From the cell containing the given text, extract its center point as (X, Y) coordinate. 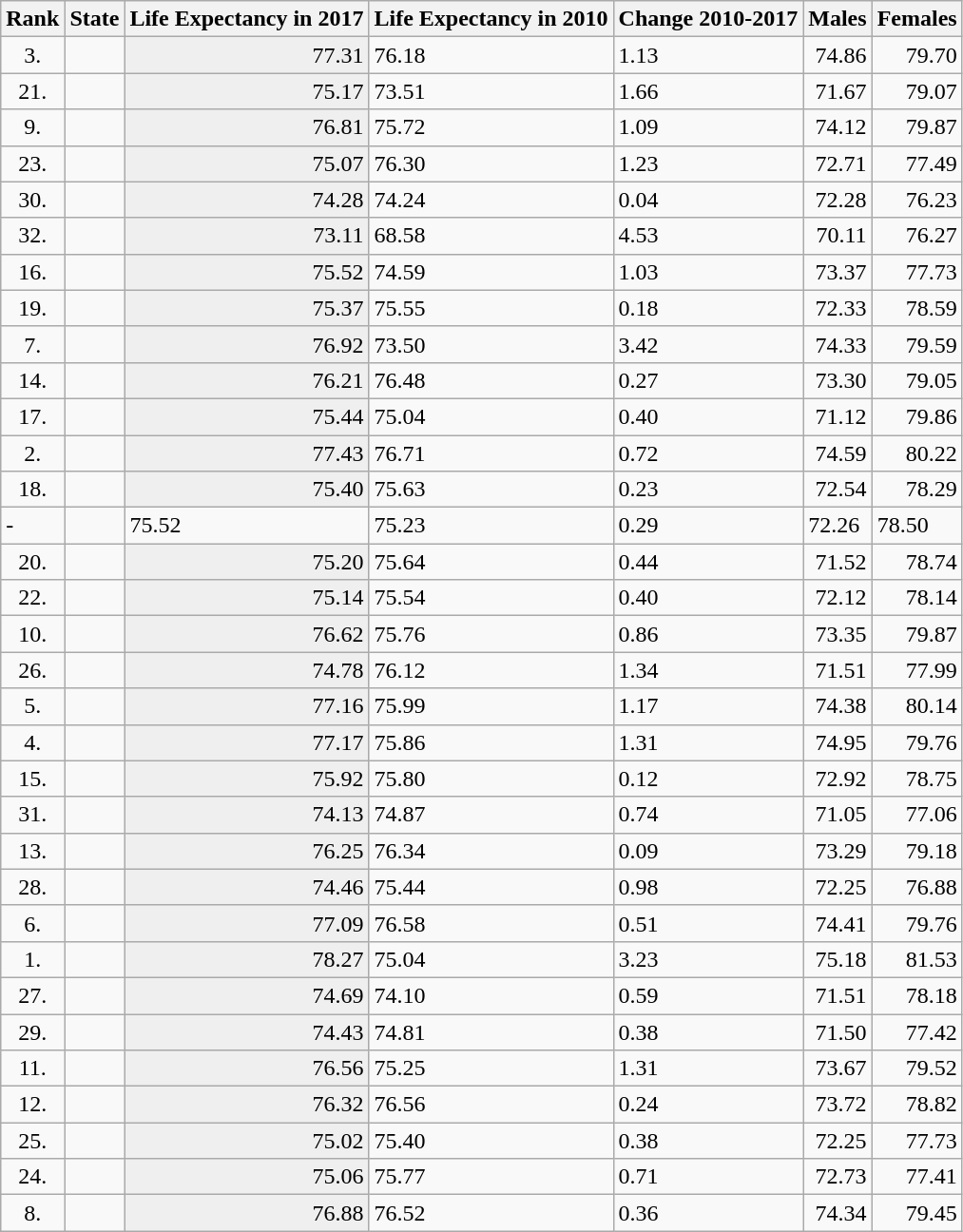
15. (32, 779)
75.14 (247, 598)
74.78 (247, 670)
Change 2010-2017 (708, 19)
76.48 (491, 380)
13. (32, 851)
77.41 (916, 1177)
0.98 (708, 887)
76.32 (247, 1105)
22. (32, 598)
27. (32, 995)
0.18 (708, 308)
74.81 (491, 1031)
75.06 (247, 1177)
75.72 (491, 127)
14. (32, 380)
75.80 (491, 779)
75.25 (491, 1068)
75.77 (491, 1177)
29. (32, 1031)
77.99 (916, 670)
73.50 (491, 344)
73.51 (491, 91)
72.26 (838, 526)
75.02 (247, 1141)
77.49 (916, 164)
1. (32, 959)
79.05 (916, 380)
0.59 (708, 995)
1.23 (708, 164)
0.29 (708, 526)
79.45 (916, 1213)
0.74 (708, 815)
78.18 (916, 995)
1.34 (708, 670)
- (32, 526)
5. (32, 706)
0.51 (708, 923)
77.31 (247, 55)
0.86 (708, 634)
70.11 (838, 236)
1.66 (708, 91)
9. (32, 127)
76.18 (491, 55)
0.04 (708, 200)
0.44 (708, 562)
78.50 (916, 526)
78.75 (916, 779)
75.99 (491, 706)
73.67 (838, 1068)
6. (32, 923)
32. (32, 236)
77.17 (247, 742)
10. (32, 634)
74.87 (491, 815)
73.30 (838, 380)
74.28 (247, 200)
78.14 (916, 598)
72.12 (838, 598)
26. (32, 670)
75.18 (838, 959)
2. (32, 453)
75.20 (247, 562)
74.12 (838, 127)
72.33 (838, 308)
78.27 (247, 959)
76.71 (491, 453)
76.25 (247, 851)
78.74 (916, 562)
80.22 (916, 453)
Males (838, 19)
75.55 (491, 308)
1.09 (708, 127)
0.27 (708, 380)
74.41 (838, 923)
76.23 (916, 200)
0.72 (708, 453)
1.03 (708, 272)
76.30 (491, 164)
79.52 (916, 1068)
74.34 (838, 1213)
81.53 (916, 959)
76.92 (247, 344)
72.73 (838, 1177)
State (95, 19)
75.17 (247, 91)
76.52 (491, 1213)
76.81 (247, 127)
0.24 (708, 1105)
71.52 (838, 562)
76.21 (247, 380)
73.11 (247, 236)
71.50 (838, 1031)
28. (32, 887)
79.59 (916, 344)
31. (32, 815)
23. (32, 164)
75.76 (491, 634)
74.13 (247, 815)
76.12 (491, 670)
24. (32, 1177)
12. (32, 1105)
11. (32, 1068)
78.82 (916, 1105)
74.10 (491, 995)
77.42 (916, 1031)
25. (32, 1141)
77.16 (247, 706)
21. (32, 91)
7. (32, 344)
76.62 (247, 634)
72.92 (838, 779)
75.23 (491, 526)
4.53 (708, 236)
19. (32, 308)
73.29 (838, 851)
Rank (32, 19)
0.12 (708, 779)
74.86 (838, 55)
79.70 (916, 55)
79.07 (916, 91)
73.35 (838, 634)
75.37 (247, 308)
75.54 (491, 598)
8. (32, 1213)
75.92 (247, 779)
80.14 (916, 706)
75.07 (247, 164)
1.17 (708, 706)
77.09 (247, 923)
78.59 (916, 308)
17. (32, 416)
74.69 (247, 995)
72.28 (838, 200)
0.09 (708, 851)
74.46 (247, 887)
73.72 (838, 1105)
3. (32, 55)
76.27 (916, 236)
74.33 (838, 344)
Life Expectancy in 2010 (491, 19)
76.58 (491, 923)
72.54 (838, 490)
18. (32, 490)
68.58 (491, 236)
20. (32, 562)
74.38 (838, 706)
77.43 (247, 453)
4. (32, 742)
79.86 (916, 416)
0.36 (708, 1213)
76.34 (491, 851)
71.12 (838, 416)
73.37 (838, 272)
1.13 (708, 55)
79.18 (916, 851)
Life Expectancy in 2017 (247, 19)
0.23 (708, 490)
3.42 (708, 344)
72.71 (838, 164)
3.23 (708, 959)
75.86 (491, 742)
Females (916, 19)
71.67 (838, 91)
78.29 (916, 490)
75.64 (491, 562)
77.06 (916, 815)
74.43 (247, 1031)
16. (32, 272)
0.71 (708, 1177)
71.05 (838, 815)
74.95 (838, 742)
74.24 (491, 200)
75.63 (491, 490)
30. (32, 200)
